Scan for the cell matching the given text and deliver its [x, y] coordinate at center. 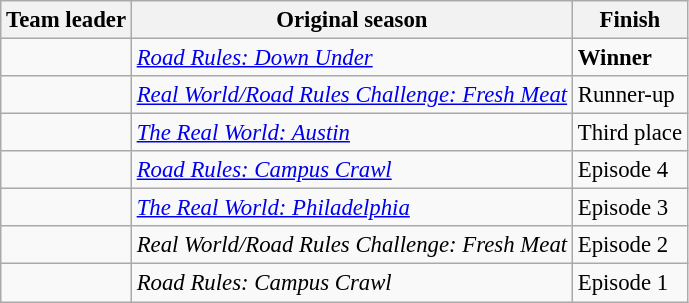
Runner-up [630, 95]
The Real World: Austin [352, 133]
The Real World: Philadelphia [352, 208]
Finish [630, 20]
Episode 1 [630, 283]
Episode 3 [630, 208]
Episode 2 [630, 245]
Third place [630, 133]
Winner [630, 58]
Original season [352, 20]
Team leader [66, 20]
Road Rules: Down Under [352, 58]
Episode 4 [630, 170]
